Detect which cell encompasses the target text, then output its [X, Y] center coordinate. 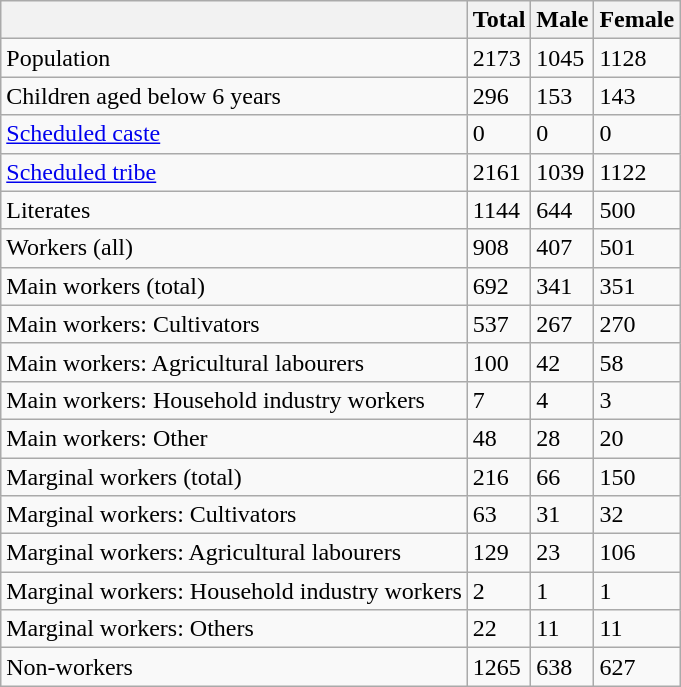
644 [562, 210]
153 [562, 96]
1045 [562, 58]
150 [637, 477]
407 [562, 248]
Marginal workers: Household industry workers [234, 591]
Female [637, 20]
Literates [234, 210]
22 [499, 629]
Main workers: Household industry workers [234, 400]
1039 [562, 172]
Scheduled tribe [234, 172]
Main workers: Cultivators [234, 324]
Marginal workers: Agricultural labourers [234, 553]
267 [562, 324]
4 [562, 400]
100 [499, 362]
Total [499, 20]
Children aged below 6 years [234, 96]
692 [499, 286]
106 [637, 553]
23 [562, 553]
Non-workers [234, 667]
48 [499, 438]
638 [562, 667]
296 [499, 96]
32 [637, 515]
Scheduled caste [234, 134]
31 [562, 515]
216 [499, 477]
20 [637, 438]
66 [562, 477]
129 [499, 553]
28 [562, 438]
1122 [637, 172]
63 [499, 515]
Main workers: Agricultural labourers [234, 362]
501 [637, 248]
270 [637, 324]
Main workers (total) [234, 286]
3 [637, 400]
Male [562, 20]
627 [637, 667]
1128 [637, 58]
908 [499, 248]
Main workers: Other [234, 438]
1144 [499, 210]
Workers (all) [234, 248]
500 [637, 210]
537 [499, 324]
42 [562, 362]
58 [637, 362]
Marginal workers: Others [234, 629]
351 [637, 286]
Marginal workers: Cultivators [234, 515]
2 [499, 591]
143 [637, 96]
Population [234, 58]
Marginal workers (total) [234, 477]
2161 [499, 172]
1265 [499, 667]
341 [562, 286]
2173 [499, 58]
7 [499, 400]
